Find where the given text appears and provide that cell's center as [X, Y] coordinate. 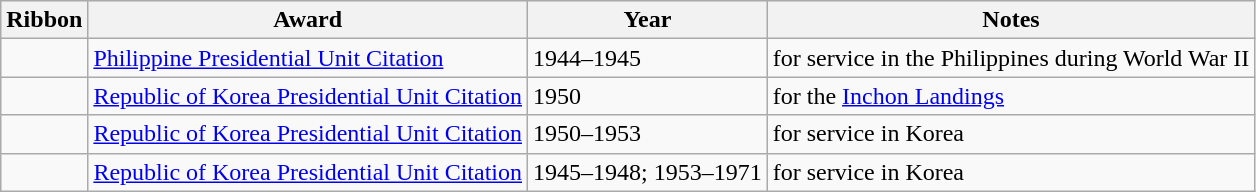
for service in the Philippines during World War II [1011, 58]
Notes [1011, 20]
1945–1948; 1953–1971 [648, 172]
for the Inchon Landings [1011, 96]
Ribbon [44, 20]
Philippine Presidential Unit Citation [308, 58]
1944–1945 [648, 58]
1950–1953 [648, 134]
Award [308, 20]
1950 [648, 96]
Year [648, 20]
